Provide the [x, y] coordinate of the cell's center where the given text is located.  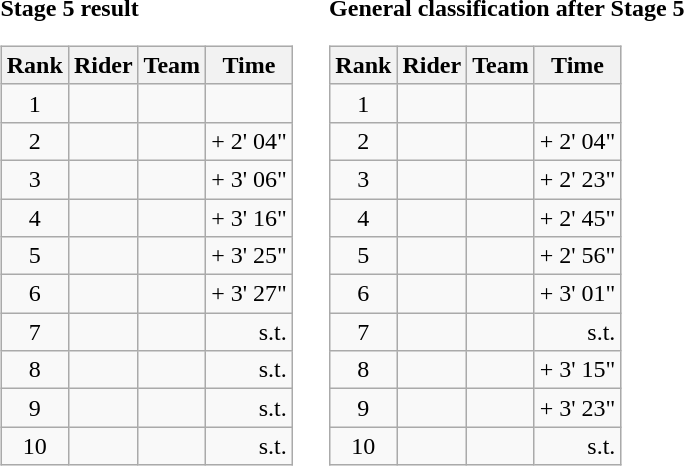
+ 3' 16" [250, 217]
+ 2' 23" [578, 179]
+ 3' 06" [250, 179]
+ 3' 23" [578, 408]
+ 2' 45" [578, 217]
+ 2' 56" [578, 256]
+ 3' 15" [578, 370]
+ 3' 01" [578, 294]
+ 3' 27" [250, 294]
+ 3' 25" [250, 256]
